From the cell containing the given text, extract its center point as [X, Y] coordinate. 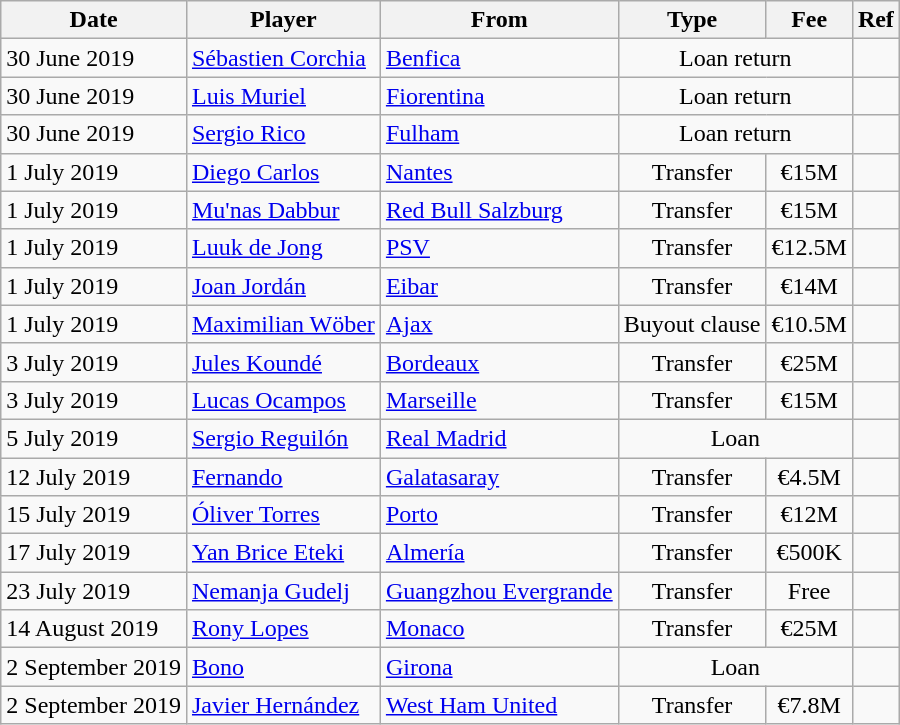
5 July 2019 [94, 438]
West Ham United [499, 705]
Porto [499, 515]
€500K [809, 553]
Almería [499, 553]
Buyout clause [692, 324]
Guangzhou Evergrande [499, 591]
Player [283, 20]
Benfica [499, 58]
14 August 2019 [94, 629]
Maximilian Wöber [283, 324]
Galatasaray [499, 477]
Fiorentina [499, 96]
Fulham [499, 134]
Rony Lopes [283, 629]
23 July 2019 [94, 591]
Bono [283, 667]
Fernando [283, 477]
Nemanja Gudelj [283, 591]
Sergio Reguilón [283, 438]
Free [809, 591]
€7.8M [809, 705]
15 July 2019 [94, 515]
Eibar [499, 286]
Nantes [499, 172]
Luis Muriel [283, 96]
Fee [809, 20]
Real Madrid [499, 438]
From [499, 20]
17 July 2019 [94, 553]
Bordeaux [499, 362]
Ref [876, 20]
Monaco [499, 629]
Javier Hernández [283, 705]
12 July 2019 [94, 477]
€10.5M [809, 324]
Luuk de Jong [283, 248]
PSV [499, 248]
Type [692, 20]
Marseille [499, 400]
Ajax [499, 324]
€4.5M [809, 477]
€14M [809, 286]
Mu'nas Dabbur [283, 210]
Óliver Torres [283, 515]
Diego Carlos [283, 172]
Joan Jordán [283, 286]
Red Bull Salzburg [499, 210]
Jules Koundé [283, 362]
€12.5M [809, 248]
Lucas Ocampos [283, 400]
Sébastien Corchia [283, 58]
Girona [499, 667]
€12M [809, 515]
Sergio Rico [283, 134]
Date [94, 20]
Yan Brice Eteki [283, 553]
